For the text-containing cell, return its midpoint in (X, Y) coordinate format. 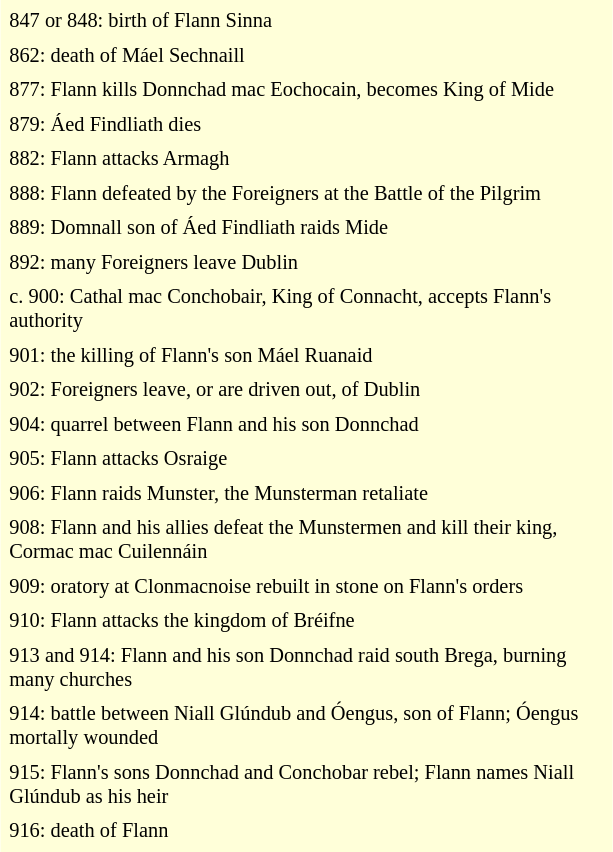
904: quarrel between Flann and his son Donnchad (306, 424)
888: Flann defeated by the Foreigners at the Battle of the Pilgrim (306, 194)
913 and 914: Flann and his son Donnchad raid south Brega, burning many churches (306, 668)
c. 900: Cathal mac Conchobair, King of Connacht, accepts Flann's authority (306, 310)
901: the killing of Flann's son Máel Ruanaid (306, 356)
892: many Foreigners leave Dublin (306, 262)
915: Flann's sons Donnchad and Conchobar rebel; Flann names Niall Glúndub as his heir (306, 784)
882: Flann attacks Armagh (306, 160)
862: death of Máel Sechnaill (306, 56)
877: Flann kills Donnchad mac Eochocain, becomes King of Mide (306, 90)
910: Flann attacks the kingdom of Bréifne (306, 622)
909: oratory at Clonmacnoise rebuilt in stone on Flann's orders (306, 586)
905: Flann attacks Osraige (306, 460)
847 or 848: birth of Flann Sinna (306, 22)
902: Foreigners leave, or are driven out, of Dublin (306, 390)
906: Flann raids Munster, the Munsterman retaliate (306, 494)
908: Flann and his allies defeat the Munstermen and kill their king, Cormac mac Cuilennáin (306, 540)
916: death of Flann (306, 832)
889: Domnall son of Áed Findliath raids Mide (306, 228)
879: Áed Findliath dies (306, 124)
914: battle between Niall Glúndub and Óengus, son of Flann; Óengus mortally wounded (306, 726)
